Find where the given text appears and provide that cell's center as (x, y) coordinate. 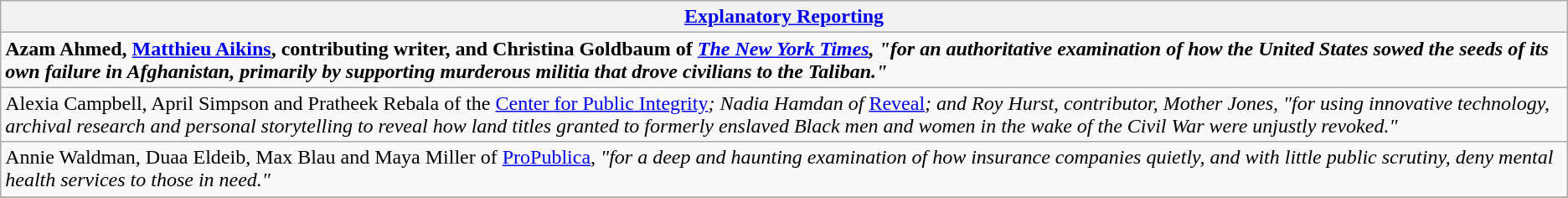
Explanatory Reporting (784, 17)
